Output the [X, Y] coordinate of the center of the cell containing the given text.  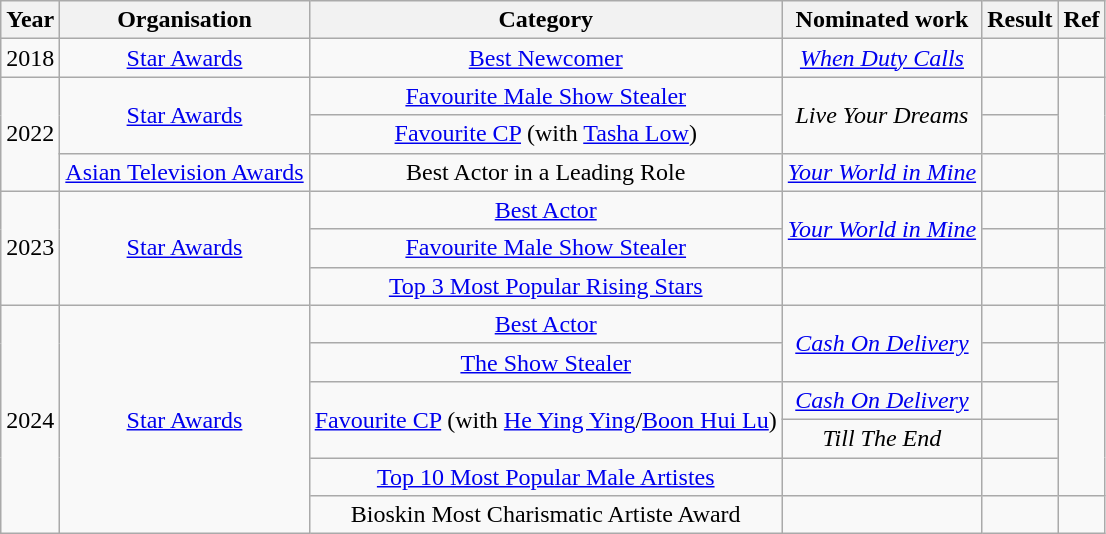
Result [1020, 20]
Live Your Dreams [882, 115]
When Duty Calls [882, 58]
Ref [1082, 20]
2022 [30, 134]
The Show Stealer [546, 362]
Year [30, 20]
Organisation [184, 20]
Till The End [882, 438]
Favourite CP (with He Ying Ying/Boon Hui Lu) [546, 419]
2024 [30, 419]
2023 [30, 248]
Best Actor in a Leading Role [546, 172]
Favourite CP (with Tasha Low) [546, 134]
Top 3 Most Popular Rising Stars [546, 286]
Category [546, 20]
Bioskin Most Charismatic Artiste Award [546, 515]
2018 [30, 58]
Best Newcomer [546, 58]
Nominated work [882, 20]
Asian Television Awards [184, 172]
Top 10 Most Popular Male Artistes [546, 477]
